Find where the given text appears and provide that cell's center as (x, y) coordinate. 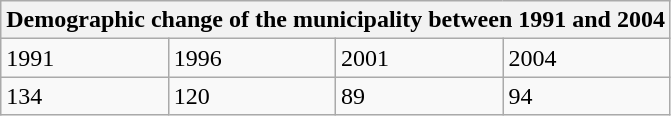
2001 (420, 58)
120 (252, 96)
Demographic change of the municipality between 1991 and 2004 (336, 20)
2004 (586, 58)
89 (420, 96)
1991 (84, 58)
134 (84, 96)
1996 (252, 58)
94 (586, 96)
